Detect which cell encompasses the target text, then output its (x, y) center coordinate. 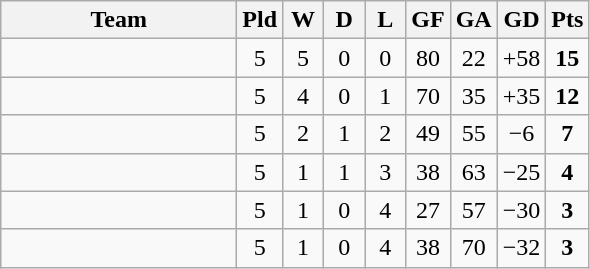
12 (568, 96)
GF (428, 20)
Pld (260, 20)
D (344, 20)
GD (522, 20)
−32 (522, 248)
57 (474, 210)
63 (474, 172)
L (386, 20)
Pts (568, 20)
49 (428, 134)
+58 (522, 58)
27 (428, 210)
W (304, 20)
−6 (522, 134)
+35 (522, 96)
55 (474, 134)
GA (474, 20)
80 (428, 58)
Team (119, 20)
−25 (522, 172)
15 (568, 58)
22 (474, 58)
7 (568, 134)
−30 (522, 210)
35 (474, 96)
